Find where the given text appears and provide that cell's center as (x, y) coordinate. 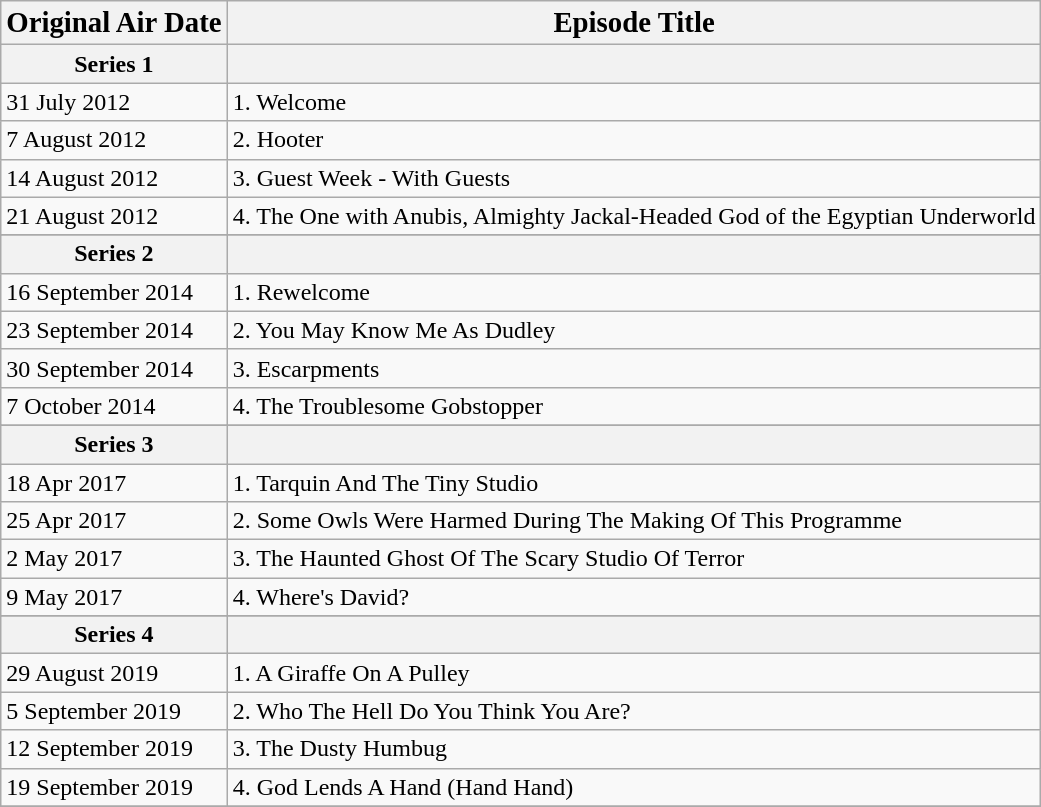
1. Rewelcome (634, 292)
Series 3 (114, 444)
Episode Title (634, 23)
30 September 2014 (114, 368)
18 Apr 2017 (114, 483)
2. Hooter (634, 140)
Series 1 (114, 64)
2. Some Owls Were Harmed During The Making Of This Programme (634, 521)
1. Welcome (634, 102)
9 May 2017 (114, 597)
7 August 2012 (114, 140)
3. Escarpments (634, 368)
2. Who The Hell Do You Think You Are? (634, 711)
4. Where's David? (634, 597)
1. Tarquin And The Tiny Studio (634, 483)
2 May 2017 (114, 559)
1. A Giraffe On A Pulley (634, 673)
Series 4 (114, 635)
Series 2 (114, 254)
7 October 2014 (114, 406)
12 September 2019 (114, 749)
3. The Dusty Humbug (634, 749)
4. God Lends A Hand (Hand Hand) (634, 787)
3. The Haunted Ghost Of The Scary Studio Of Terror (634, 559)
3. Guest Week - With Guests (634, 178)
21 August 2012 (114, 216)
2. You May Know Me As Dudley (634, 330)
4. The One with Anubis, Almighty Jackal-Headed God of the Egyptian Underworld (634, 216)
29 August 2019 (114, 673)
16 September 2014 (114, 292)
14 August 2012 (114, 178)
4. The Troublesome Gobstopper (634, 406)
31 July 2012 (114, 102)
25 Apr 2017 (114, 521)
Original Air Date (114, 23)
5 September 2019 (114, 711)
19 September 2019 (114, 787)
23 September 2014 (114, 330)
